Detect which cell encompasses the target text, then output its (X, Y) center coordinate. 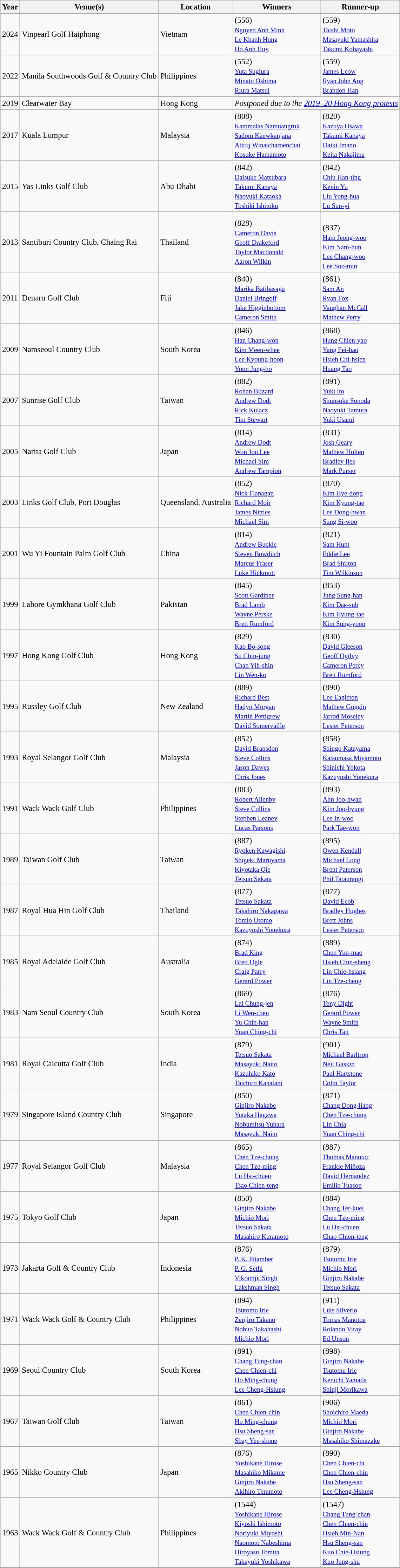
1971 (10, 1319)
1967 (10, 1421)
(559) Taishi MotoMasayuki YamashitaTakumi Kobayashi (360, 34)
(845) Scott GardinerBrad LambWayne PerskeBrett Rumford (276, 604)
(870) Kim Hye-dongKim Kyung-taeLee Dong-hwanSung Si-woo (360, 502)
Winners (276, 7)
(890) Lee EagletonMathew GogginJarrod MoseleyLester Peterson (360, 707)
(846) Han Chang-wonKim Meen-wheeLee Kyoung-hoonYoon Jung-ho (276, 349)
2001 (10, 553)
1973 (10, 1268)
Lahore Gymkhana Golf Club (89, 604)
(889) Richard BestHadyn MorganMartin PettigrewDavid Somervaille (276, 707)
(829) Kao Bo-songSu Chin-jungChan Yih-shinLin Wen-ko (276, 655)
(559) James LeowRyan John AngBrandon Han (360, 76)
1969 (10, 1370)
(891) Yuki ItoShunsuke SonodaNaoyuki TamuraYuki Usami (360, 400)
1965 (10, 1472)
2007 (10, 400)
(898) Ginjiro NakabeTsutomu IrieKenichi YamadaShinji Morikawa (360, 1370)
Year (10, 7)
Nam Seoul Country Club (89, 1013)
Namseoul Country Club (89, 349)
(887) Thomas ManotocFrankie MiñozaDavid HernandezEmilio Tuason (360, 1166)
1991 (10, 809)
Manila Southwoods Golf & Country Club (89, 76)
(893) Ahn Joo-hwanKim Joo-hyungLee In-wooPark Tae-won (360, 809)
1995 (10, 707)
Seoul Country Club (89, 1370)
(894) Tsutomu IrieZenjiro TakanoNobuo TakahashiMichio Mori (276, 1319)
Hong Kong Golf Club (89, 655)
Tokyo Golf Club (89, 1217)
(876) Yoshikane HiroseMasahiko MikameGinjiro NakabeAkihiro Teramoto (276, 1472)
(879) Tsutomu IrieMichio MoriGinjiro NakabeTetsuo Sakata (360, 1268)
Singapore Island Country Club (89, 1115)
Singapore (196, 1115)
(837)Ham Jeong-wooKim Nam-hunLee Chang-wooLee Soo-min (360, 242)
2015 (10, 187)
Runner-up (360, 7)
Fiji (196, 298)
Clearwater Bay (89, 103)
(861) Chen Chien-chinHo Ming-chungHsu Sheng-sanShay Yee-shone (276, 1421)
(842) Chiu Han-tingKevin YuLiu Yung-huaLu Sun-yi (360, 187)
(883) Robert AllenbySteve CollinsStephen LeaneyLucas Parsons (276, 809)
1989 (10, 860)
(887) Ryoken KawagishiShigeki MaruyamaKiyotaka OieTetsuo Sakata (276, 860)
(874) Brad KingBrett OgleCraig ParryGerard Power (276, 962)
(850) Ginjiro NakabeMichio MoriTetsuo SakataMasahiro Kuramoto (276, 1217)
(882) Rohan BlizardAndrew DodtRick KulaczTim Stewart (276, 400)
(821) Sam HuntEddie LeeBrad ShiltonTim Wilkinson (360, 553)
(868) Hung Chien-yaoYang Fei-haoHsieh Chi-hsienHuang Tao (360, 349)
(877) Tetsuo SakataTakahiro NakagawaTomio OtomoKazuyoshi Yonekura (276, 911)
(828) Cameron DavisGeoff DrakefordTaylor MacdonaldAaron Wilkin (276, 242)
(808) Kammalas NamuangrukSadom KaewkanjanaAtiruj WinaicharoenchaiKosuke Hamamoto (276, 135)
1987 (10, 911)
2003 (10, 502)
2017 (10, 135)
(556) Nguyen Anh MinhLe Khanh HungHo Anh Huy (276, 34)
Links Golf Club, Port Douglas (89, 502)
(871) Chang Dong-liangChen Tze-chungLin ChiaYuan Ching-chi (360, 1115)
(906) Shoichiro MaedaMichio MoriGinjiro NakabeMasahiko Shimazake (360, 1421)
(911) Luis SilverioTomas ManotoeRolando VirayEd Unson (360, 1319)
(840) Marika BatibasagaDaniel BringolfJake HigginbottomCameron Smith (276, 298)
Location (196, 7)
Wu Yi Fountain Palm Golf Club (89, 553)
Jakarta Golf & Country Club (89, 1268)
Narita Golf Club (89, 451)
New Zealand (196, 707)
(879) Tetsuo SakataMasayuki NaitoKazuhiko KatoTaichiro Kanatani (276, 1064)
Wack Wack Golf Club (89, 809)
(884) Chang Ter-kueiChen Tze-mingLu Hsi-chuenChao Chien-teng (360, 1217)
2013 (10, 242)
Russley Golf Club (89, 707)
Sunrise Golf Club (89, 400)
(858) Shingo KatayamaKatsumasa MiyamotoShinichi YokotaKazuyoshi Yonekura (360, 757)
(890) Chen Chien-chiChen Chien-chinHsu Sheng-sanLee Cheng-Hsiung (360, 1472)
Denaru Golf Club (89, 298)
Royal Calcutta Golf Club (89, 1064)
Australia (196, 962)
1993 (10, 757)
(877) David EcobBradley HughesBrett JohnsLester Peterson (360, 911)
(861) Sam AnRyan FoxVaughan McCallMathew Perry (360, 298)
(852) David BransdonSteve CollinsJason DawesChris Jones (276, 757)
1997 (10, 655)
Vietnam (196, 34)
1999 (10, 604)
Royal Hua Hin Golf Club (89, 911)
2022 (10, 76)
Postponed due to the 2019–20 Hong Kong protests (316, 103)
1977 (10, 1166)
2011 (10, 298)
(1547) Chang Tung-chanChen Chien-chinHsieh Min-NanHsu Sheng-sanKuo Chie-HsiungKuo Jung-shu (360, 1533)
Vinpearl Golf Haiphong (89, 34)
1963 (10, 1533)
(852) Nick FlanaganRichard MoirJames NittiesMichael Sim (276, 502)
Indonesia (196, 1268)
(901) Michael BarltropNeil GaskinPaul HartstoneColin Taylor (360, 1064)
Pakistan (196, 604)
(552) Yuta SugiuraMinato OshimaRiura Matsui (276, 76)
(876) Tony DightGerard PowerWayne SmithChris Tatt (360, 1013)
Queensland, Australia (196, 502)
2024 (10, 34)
1979 (10, 1115)
Santiburi Country Club, Chaing Rai (89, 242)
(820) Kazuya OsawaTakumi KanayaDaiki ImanoKeita Nakajima (360, 135)
2009 (10, 349)
(814) Andrew BuckleSteven BowditchMarcus FraserLuke Hickmott (276, 553)
Kuala Lumpur (89, 135)
(842) Daisuke MatsubaraTakumi KanayaNaoyuki KataokaToshiki Ishitoku (276, 187)
(889) Chen Yun-maoHsieh Chin-shengLin Chie-hsiangLin Tze-cheng (360, 962)
Venue(s) (89, 7)
(814) Andrew DodtWon Jon LeeMichael SimAndrew Tampion (276, 451)
(891) Chang Tung-chanChen Chien-chiHo Ming-chungLee Cheng-Hsiung (276, 1370)
1983 (10, 1013)
(850) Ginjiro NakabeYutaka HagawaNobumitsu YuharaMasayuki Naito (276, 1115)
2019 (10, 103)
(1544) Yoshikane HiroseKiyoshi IshimotoNoriyuki MiyoshiNaomoto NabeshimaHiroyasu TomitaTakayuki Yoshikawa (276, 1533)
(876) P. K. PitamberP. G. SethiVikramjit SinghLakshman Singh (276, 1268)
(830) David GleesonGeoff OgilvyCameron PercyBrett Rumford (360, 655)
(865) Chen Tze-chungChen Tze-mingLu Hsi-chuenTsao Chien-teng (276, 1166)
China (196, 553)
Abu Dhabi (196, 187)
1981 (10, 1064)
(869) Lai Chung-jenLi Wen-chenYu Chin-hanYuan Ching-chi (276, 1013)
Nikko Country Club (89, 1472)
(831) Josh GearyMathew HoltenBradley IlesMark Purser (360, 451)
2005 (10, 451)
(895) Owen KendallMichael LongBrent PatersonPhil Tataurangi (360, 860)
1985 (10, 962)
(853) Jung Sung-hanKim Dae-subKim Hyung-taeKim Sung-yoon (360, 604)
Yas Links Golf Club (89, 187)
Royal Adelaide Golf Club (89, 962)
India (196, 1064)
1975 (10, 1217)
